Search for the cell housing the specified text and yield its [x, y] center coordinate. 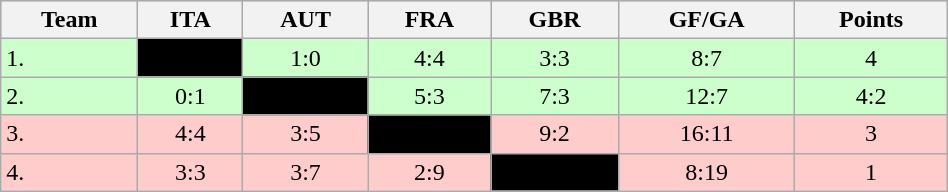
1 [871, 172]
7:3 [555, 96]
5:3 [429, 96]
9:2 [555, 134]
8:19 [706, 172]
Team [70, 20]
ITA [190, 20]
3:7 [306, 172]
1. [70, 58]
4. [70, 172]
3 [871, 134]
2:9 [429, 172]
1:0 [306, 58]
16:11 [706, 134]
3. [70, 134]
GF/GA [706, 20]
0:1 [190, 96]
GBR [555, 20]
12:7 [706, 96]
4 [871, 58]
AUT [306, 20]
FRA [429, 20]
Points [871, 20]
2. [70, 96]
4:2 [871, 96]
3:5 [306, 134]
8:7 [706, 58]
